Detect which cell encompasses the target text, then output its (X, Y) center coordinate. 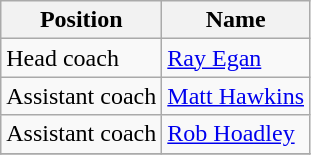
Head coach (82, 58)
Matt Hawkins (236, 96)
Name (236, 20)
Rob Hoadley (236, 134)
Position (82, 20)
Ray Egan (236, 58)
